Detect which cell encompasses the target text, then output its [X, Y] center coordinate. 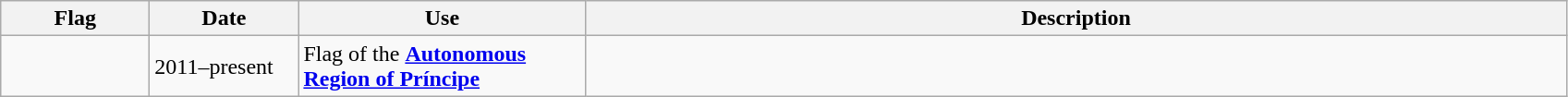
2011–present [224, 67]
Use [442, 18]
Description [1076, 18]
Date [224, 18]
Flag [76, 18]
Flag of the Autonomous Region of Príncipe [442, 67]
